Return the [x, y] coordinate for the center point of the cell that contains the specified text.  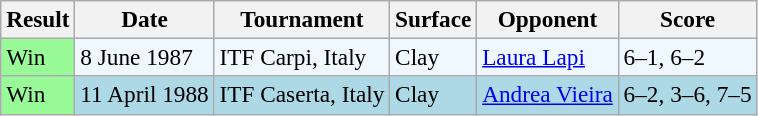
Opponent [548, 19]
11 April 1988 [144, 95]
ITF Carpi, Italy [302, 57]
6–1, 6–2 [688, 57]
Date [144, 19]
Andrea Vieira [548, 95]
ITF Caserta, Italy [302, 95]
Laura Lapi [548, 57]
Score [688, 19]
Tournament [302, 19]
Result [38, 19]
Surface [434, 19]
8 June 1987 [144, 57]
6–2, 3–6, 7–5 [688, 95]
